Capture the cell that displays the provided text and extract its (x, y) central coordinate. 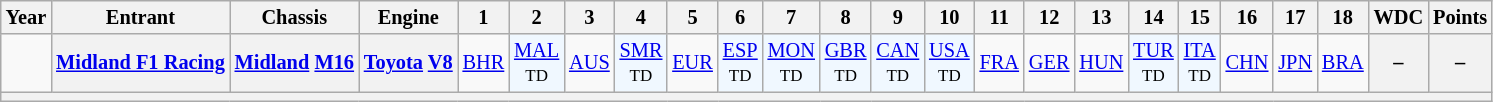
CHN (1248, 63)
MALTD (536, 63)
5 (692, 17)
Entrant (140, 17)
Midland M16 (294, 63)
4 (642, 17)
17 (1295, 17)
6 (740, 17)
HUN (1101, 63)
TURTD (1153, 63)
14 (1153, 17)
WDC (1399, 17)
8 (846, 17)
3 (589, 17)
GBRTD (846, 63)
ITATD (1200, 63)
ESPTD (740, 63)
MONTD (792, 63)
2 (536, 17)
Midland F1 Racing (140, 63)
Year (26, 17)
BRA (1343, 63)
FRA (1000, 63)
EUR (692, 63)
18 (1343, 17)
JPN (1295, 63)
16 (1248, 17)
GER (1049, 63)
15 (1200, 17)
1 (484, 17)
SMRTD (642, 63)
11 (1000, 17)
Engine (408, 17)
Points (1460, 17)
12 (1049, 17)
Toyota V8 (408, 63)
BHR (484, 63)
Chassis (294, 17)
7 (792, 17)
9 (898, 17)
AUS (589, 63)
10 (949, 17)
USATD (949, 63)
CANTD (898, 63)
13 (1101, 17)
